Pinpoint the cell where the given text exists, returning its [x, y] midpoint coordinate. 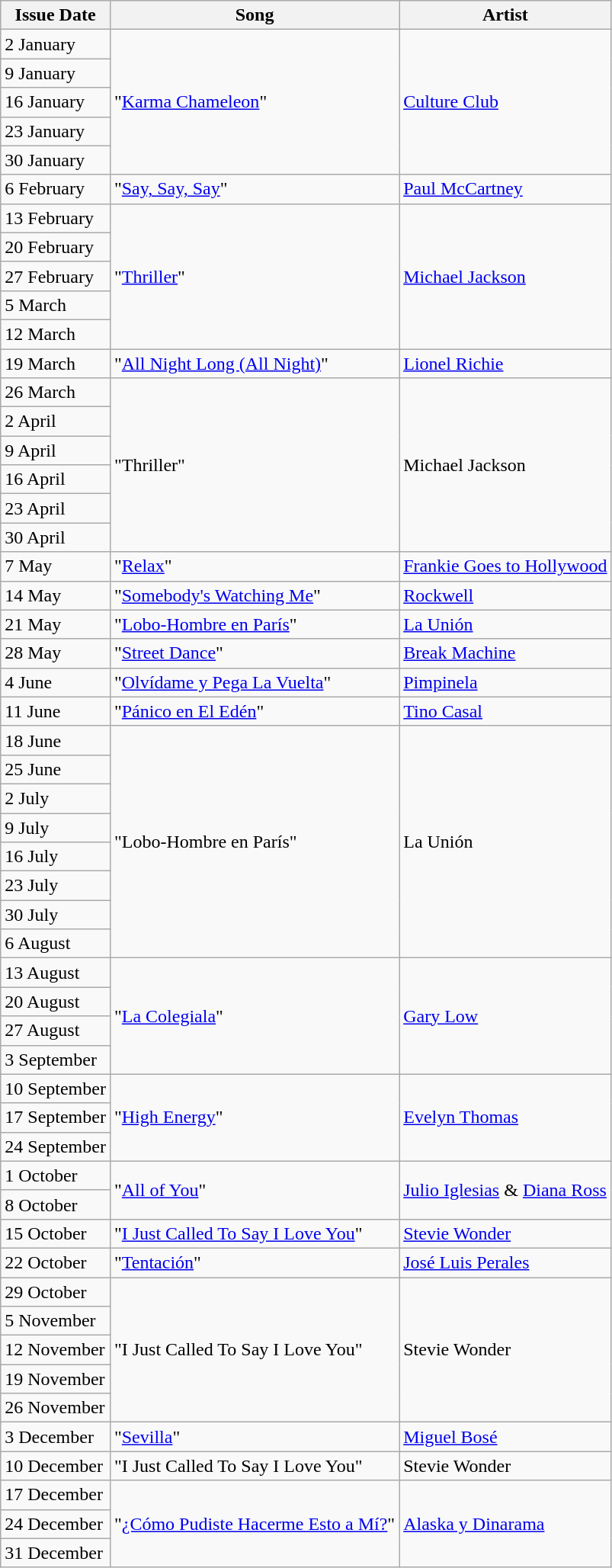
Rockwell [505, 595]
"High Energy" [255, 1117]
30 April [56, 537]
23 April [56, 508]
13 February [56, 218]
"Say, Say, Say" [255, 189]
21 May [56, 624]
27 February [56, 276]
Break Machine [505, 653]
19 November [56, 1379]
Issue Date [56, 15]
8 October [56, 1204]
2 July [56, 798]
16 July [56, 857]
Julio Iglesias & Diana Ross [505, 1190]
26 November [56, 1408]
7 May [56, 566]
"Olvídame y Pega La Vuelta" [255, 682]
"Somebody's Watching Me" [255, 595]
20 February [56, 247]
23 July [56, 886]
"Street Dance" [255, 653]
1 October [56, 1175]
24 September [56, 1146]
Paul McCartney [505, 189]
2 January [56, 44]
5 November [56, 1321]
27 August [56, 1031]
9 January [56, 73]
28 May [56, 653]
"La Colegiala" [255, 1016]
"Karma Chameleon" [255, 102]
Song [255, 15]
"All Night Long (All Night)" [255, 364]
Tino Casal [505, 711]
"Relax" [255, 566]
"Tentación" [255, 1262]
16 April [56, 479]
Alaska y Dinarama [505, 1524]
17 December [56, 1495]
22 October [56, 1262]
Pimpinela [505, 682]
4 June [56, 682]
14 May [56, 595]
30 January [56, 160]
3 September [56, 1060]
31 December [56, 1553]
10 December [56, 1466]
3 December [56, 1437]
Frankie Goes to Hollywood [505, 566]
20 August [56, 1002]
"Sevilla" [255, 1437]
9 July [56, 827]
5 March [56, 305]
José Luis Perales [505, 1262]
25 June [56, 769]
11 June [56, 711]
24 December [56, 1524]
10 September [56, 1089]
"Pánico en El Edén" [255, 711]
23 January [56, 131]
15 October [56, 1233]
12 March [56, 334]
6 August [56, 944]
6 February [56, 189]
19 March [56, 364]
26 March [56, 393]
17 September [56, 1117]
Artist [505, 15]
30 July [56, 915]
29 October [56, 1292]
Lionel Richie [505, 364]
13 August [56, 973]
2 April [56, 422]
12 November [56, 1350]
9 April [56, 451]
Gary Low [505, 1016]
"All of You" [255, 1190]
Culture Club [505, 102]
18 June [56, 740]
"¿Cómo Pudiste Hacerme Esto a Mí?" [255, 1524]
Miguel Bosé [505, 1437]
16 January [56, 102]
Evelyn Thomas [505, 1117]
